Determine the (X, Y) coordinate at the center of the cell enclosing the given text.  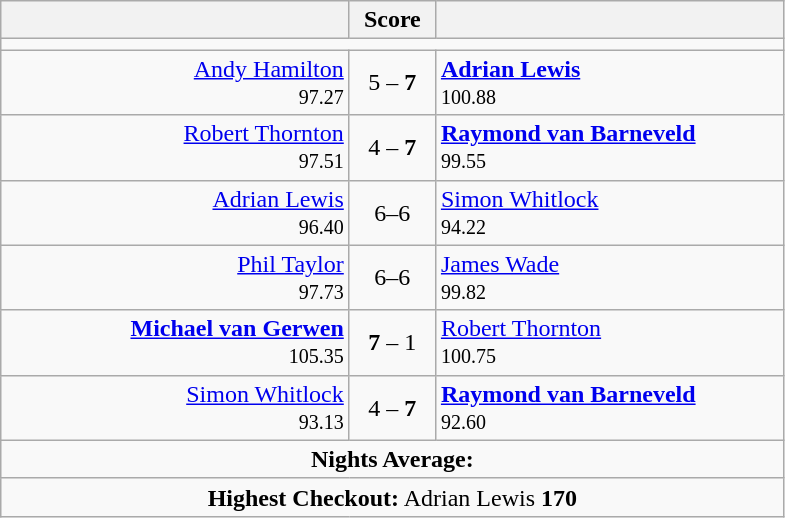
Raymond van Barneveld 99.55 (610, 148)
Highest Checkout: Adrian Lewis 170 (392, 497)
Michael van Gerwen 105.35 (176, 342)
Robert Thornton 100.75 (610, 342)
Adrian Lewis 100.88 (610, 82)
Robert Thornton 97.51 (176, 148)
Score (392, 20)
Simon Whitlock 94.22 (610, 212)
Simon Whitlock 93.13 (176, 408)
5 – 7 (392, 82)
7 – 1 (392, 342)
Andy Hamilton 97.27 (176, 82)
Nights Average: (392, 459)
Adrian Lewis 96.40 (176, 212)
Raymond van Barneveld 92.60 (610, 408)
James Wade 99.82 (610, 278)
Phil Taylor 97.73 (176, 278)
